Detect which cell encompasses the target text, then output its [X, Y] center coordinate. 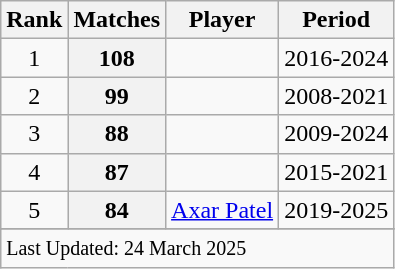
Rank [34, 20]
2009-2024 [336, 134]
5 [34, 210]
87 [117, 172]
3 [34, 134]
1 [34, 58]
Axar Patel [222, 210]
2019-2025 [336, 210]
84 [117, 210]
4 [34, 172]
2 [34, 96]
Matches [117, 20]
2016-2024 [336, 58]
2015-2021 [336, 172]
Last Updated: 24 March 2025 [198, 248]
108 [117, 58]
Player [222, 20]
Period [336, 20]
88 [117, 134]
2008-2021 [336, 96]
99 [117, 96]
